Find where the given text appears and provide that cell's center as [x, y] coordinate. 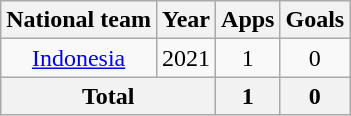
Year [186, 20]
Goals [315, 20]
Apps [248, 20]
2021 [186, 58]
National team [79, 20]
Indonesia [79, 58]
Total [108, 96]
